Detect which cell encompasses the target text, then output its (X, Y) center coordinate. 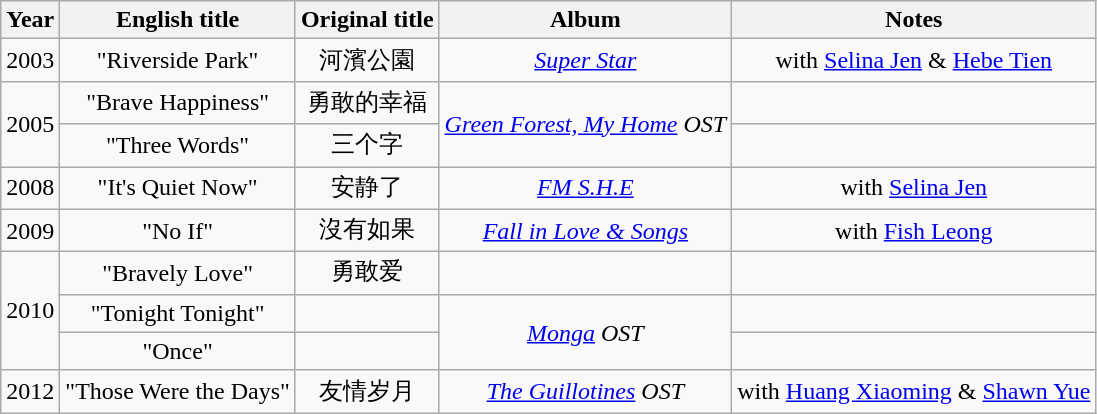
"Three Words" (178, 146)
2009 (30, 230)
2010 (30, 312)
"Once" (178, 351)
"No If" (178, 230)
Original title (367, 20)
勇敢的幸福 (367, 102)
"Bravely Love" (178, 274)
"Riverside Park" (178, 60)
Fall in Love & Songs (586, 230)
with Selina Jen (914, 188)
Year (30, 20)
2012 (30, 392)
with Selina Jen & Hebe Tien (914, 60)
"Those Were the Days" (178, 392)
勇敢爱 (367, 274)
2003 (30, 60)
友情岁月 (367, 392)
"Brave Happiness" (178, 102)
Album (586, 20)
The Guillotines OST (586, 392)
河濱公園 (367, 60)
三个字 (367, 146)
2008 (30, 188)
Monga OST (586, 332)
Notes (914, 20)
Super Star (586, 60)
with Huang Xiaoming & Shawn Yue (914, 392)
FM S.H.E (586, 188)
安静了 (367, 188)
"Tonight Tonight" (178, 313)
2005 (30, 124)
Green Forest, My Home OST (586, 124)
沒有如果 (367, 230)
"It's Quiet Now" (178, 188)
English title (178, 20)
with Fish Leong (914, 230)
